Pinpoint the cell where the given text exists, returning its (X, Y) midpoint coordinate. 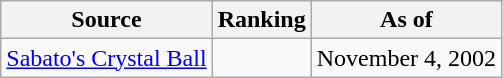
Source (106, 20)
As of (406, 20)
November 4, 2002 (406, 58)
Sabato's Crystal Ball (106, 58)
Ranking (262, 20)
